Capture the cell that displays the provided text and extract its (X, Y) central coordinate. 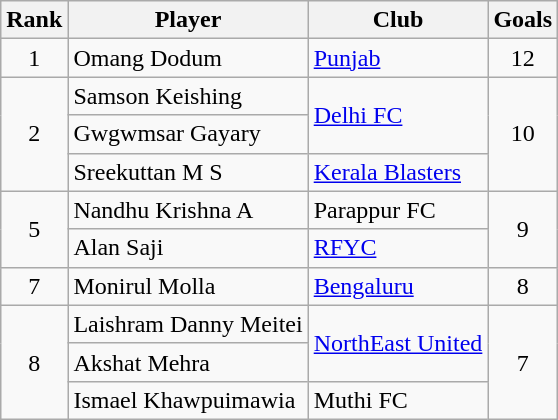
Rank (34, 20)
Parappur FC (398, 210)
5 (34, 229)
Laishram Danny Meitei (188, 324)
Akshat Mehra (188, 362)
Kerala Blasters (398, 172)
Delhi FC (398, 115)
Omang Dodum (188, 58)
Muthi FC (398, 400)
Player (188, 20)
10 (523, 134)
12 (523, 58)
Sreekuttan M S (188, 172)
Punjab (398, 58)
Gwgwmsar Gayary (188, 134)
Ismael Khawpuimawia (188, 400)
Goals (523, 20)
Bengaluru (398, 286)
Nandhu Krishna A (188, 210)
RFYC (398, 248)
Monirul Molla (188, 286)
9 (523, 229)
2 (34, 134)
Club (398, 20)
1 (34, 58)
Alan Saji (188, 248)
Samson Keishing (188, 96)
NorthEast United (398, 343)
